Return [x, y] of the center of cell containing provided text 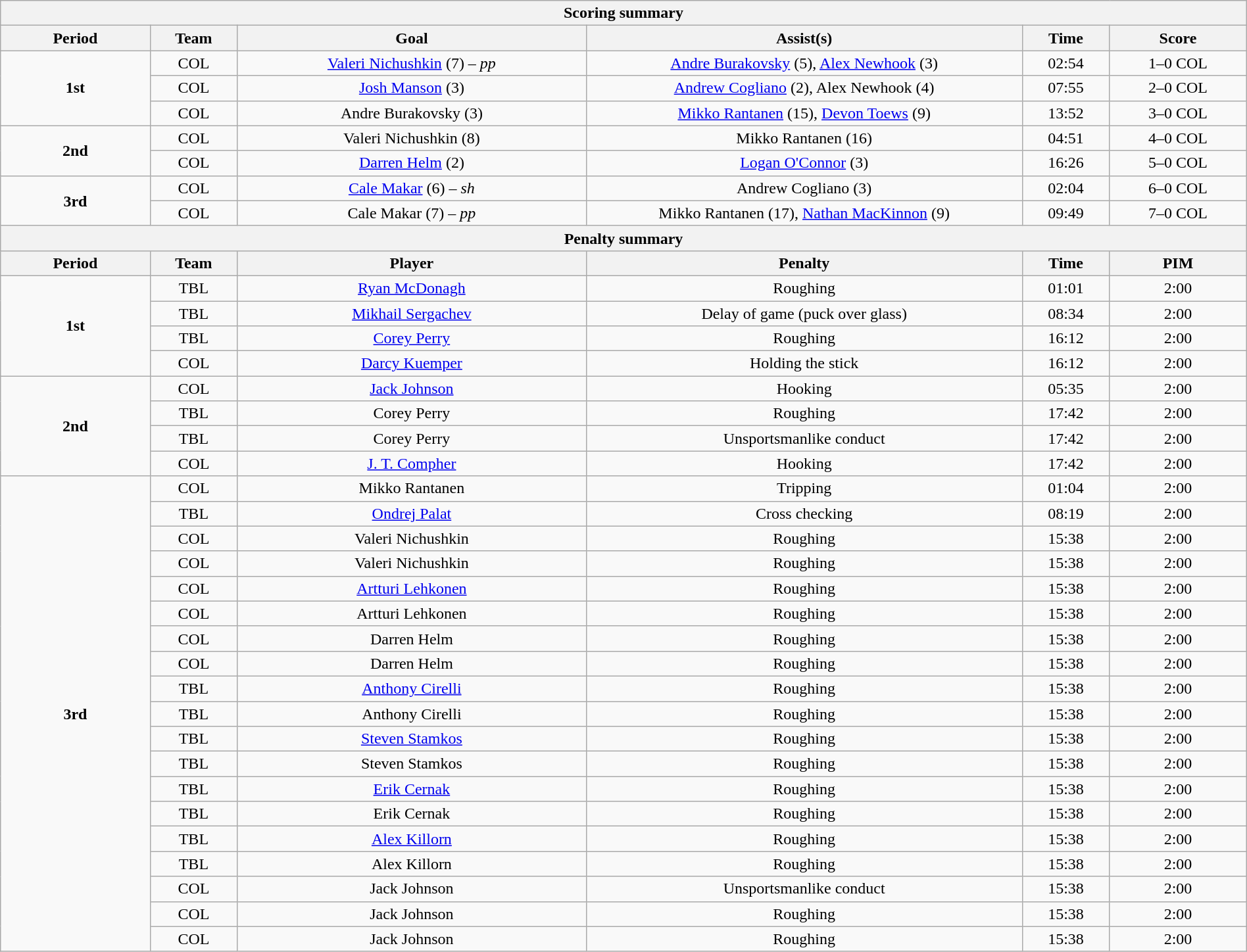
02:04 [1065, 188]
Mikhail Sergachev [412, 314]
Cale Makar (6) – sh [412, 188]
Mikko Rantanen (17), Nathan MacKinnon (9) [804, 213]
Holding the stick [804, 364]
Penalty [804, 263]
05:35 [1065, 389]
Josh Manson (3) [412, 88]
J. T. Compher [412, 464]
09:49 [1065, 213]
Ryan McDonagh [412, 288]
08:34 [1065, 314]
Valeri Nichushkin (7) – pp [412, 63]
Scoring summary [623, 13]
Mikko Rantanen (15), Devon Toews (9) [804, 113]
Mikko Rantanen (16) [804, 138]
Assist(s) [804, 38]
Tripping [804, 488]
Andre Burakovsky (5), Alex Newhook (3) [804, 63]
02:54 [1065, 63]
04:51 [1065, 138]
PIM [1178, 263]
Andrew Cogliano (2), Alex Newhook (4) [804, 88]
07:55 [1065, 88]
Cross checking [804, 513]
Score [1178, 38]
Andrew Cogliano (3) [804, 188]
Valeri Nichushkin (8) [412, 138]
7–0 COL [1178, 213]
3–0 COL [1178, 113]
Player [412, 263]
4–0 COL [1178, 138]
Goal [412, 38]
Logan O'Connor (3) [804, 163]
16:26 [1065, 163]
5–0 COL [1178, 163]
13:52 [1065, 113]
6–0 COL [1178, 188]
Penalty summary [623, 238]
1–0 COL [1178, 63]
Darcy Kuemper [412, 364]
Cale Makar (7) – pp [412, 213]
Darren Helm (2) [412, 163]
Delay of game (puck over glass) [804, 314]
01:01 [1065, 288]
08:19 [1065, 513]
Ondrej Palat [412, 513]
Mikko Rantanen [412, 488]
01:04 [1065, 488]
2–0 COL [1178, 88]
Andre Burakovsky (3) [412, 113]
